Provide the [x, y] coordinate of the cell's center where the given text is located.  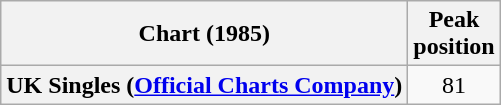
81 [454, 85]
Chart (1985) [204, 34]
Peakposition [454, 34]
UK Singles (Official Charts Company) [204, 85]
